Detect which cell encompasses the target text, then output its (X, Y) center coordinate. 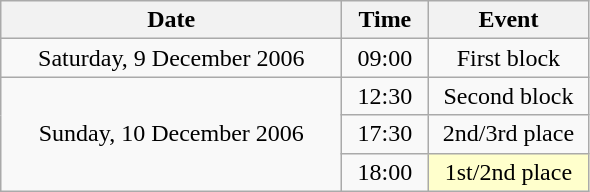
17:30 (385, 134)
Event (508, 20)
2nd/3rd place (508, 134)
Saturday, 9 December 2006 (172, 58)
12:30 (385, 96)
18:00 (385, 172)
Time (385, 20)
1st/2nd place (508, 172)
Date (172, 20)
09:00 (385, 58)
First block (508, 58)
Second block (508, 96)
Sunday, 10 December 2006 (172, 134)
